Output the [x, y] coordinate of the center of the cell containing the given text.  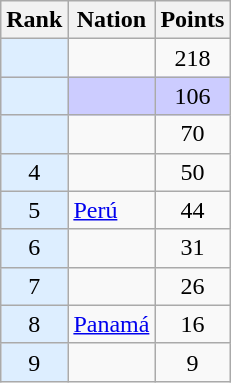
50 [192, 172]
Perú [112, 210]
44 [192, 210]
8 [34, 324]
218 [192, 58]
7 [34, 286]
70 [192, 134]
Rank [34, 20]
6 [34, 248]
Panamá [112, 324]
26 [192, 286]
16 [192, 324]
Points [192, 20]
5 [34, 210]
31 [192, 248]
Nation [112, 20]
106 [192, 96]
4 [34, 172]
